Determine the (x, y) coordinate at the center of the cell enclosing the given text.  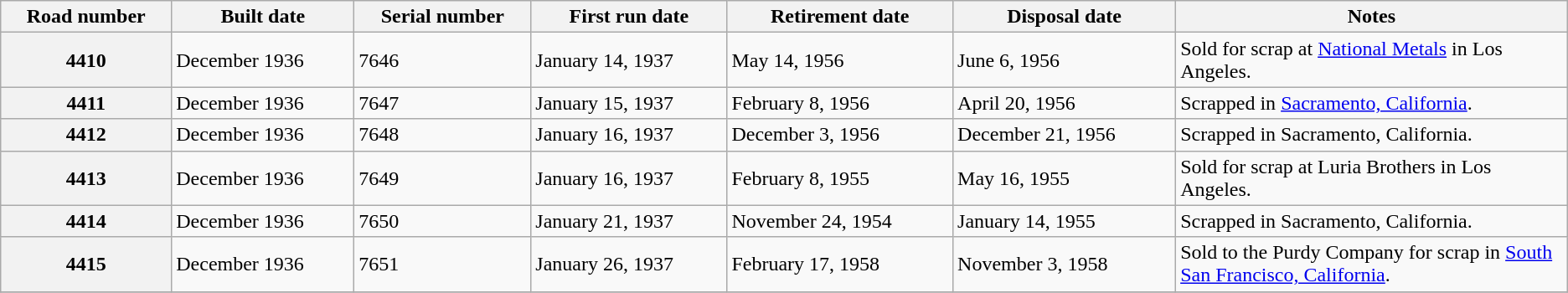
January 26, 1937 (629, 265)
Sold for scrap at Luria Brothers in Los Angeles. (1372, 177)
May 14, 1956 (840, 60)
January 14, 1937 (629, 60)
Notes (1372, 17)
June 6, 1956 (1065, 60)
February 8, 1955 (840, 177)
February 17, 1958 (840, 265)
4413 (86, 177)
Serial number (442, 17)
7646 (442, 60)
May 16, 1955 (1065, 177)
February 8, 1956 (840, 103)
4415 (86, 265)
4412 (86, 135)
7648 (442, 135)
4411 (86, 103)
Retirement date (840, 17)
January 14, 1955 (1065, 221)
Disposal date (1065, 17)
7647 (442, 103)
April 20, 1956 (1065, 103)
Sold for scrap at National Metals in Los Angeles. (1372, 60)
January 15, 1937 (629, 103)
November 24, 1954 (840, 221)
November 3, 1958 (1065, 265)
4414 (86, 221)
4410 (86, 60)
Built date (263, 17)
7649 (442, 177)
Sold to the Purdy Company for scrap in South San Francisco, California. (1372, 265)
Road number (86, 17)
7650 (442, 221)
First run date (629, 17)
December 3, 1956 (840, 135)
December 21, 1956 (1065, 135)
7651 (442, 265)
January 21, 1937 (629, 221)
